Return (X, Y) of the center of cell containing provided text 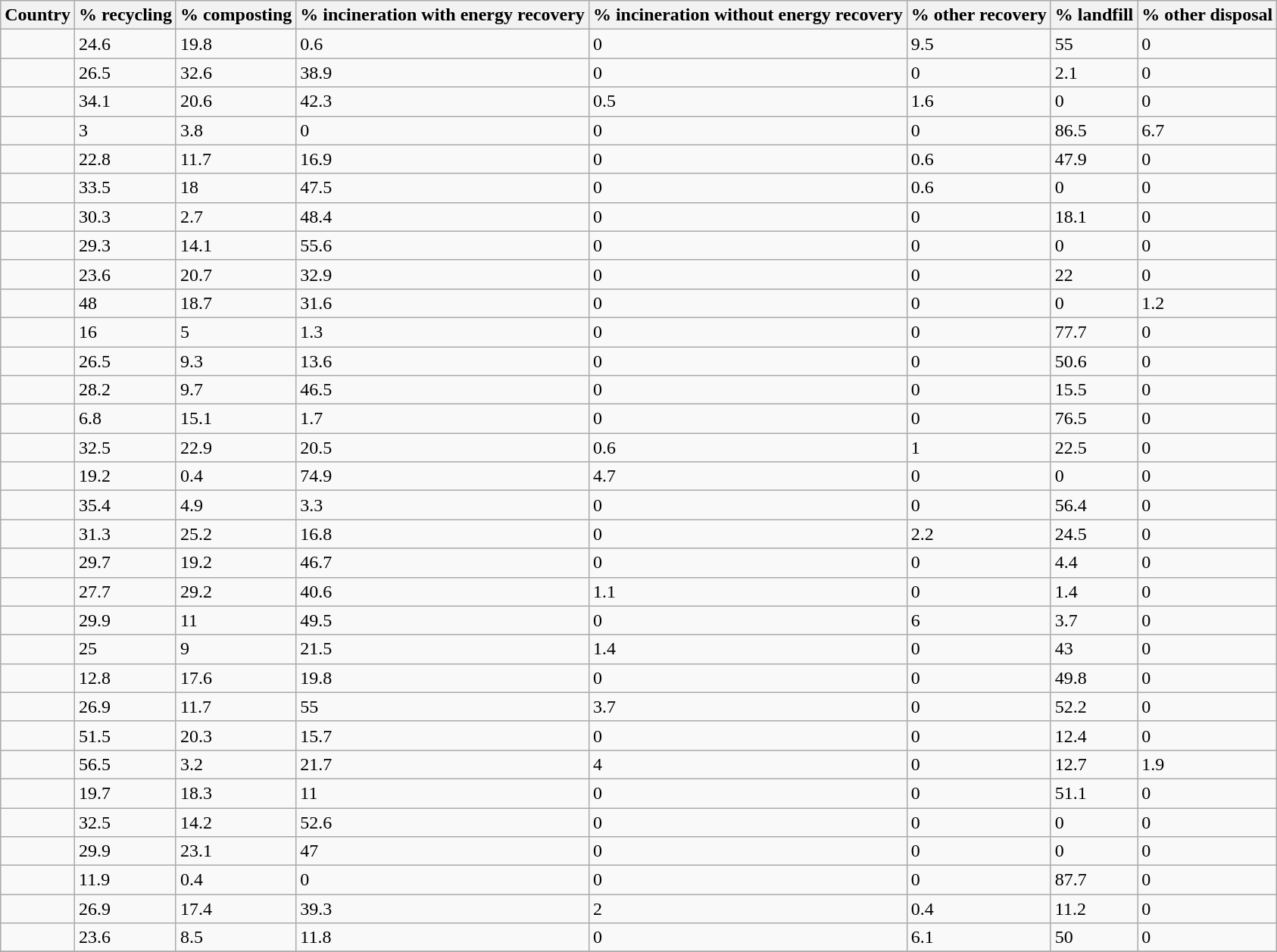
25 (125, 649)
55.6 (442, 245)
30.3 (125, 217)
43 (1094, 649)
76.5 (1094, 419)
27.7 (125, 591)
56.4 (1094, 505)
6 (979, 620)
% incineration with energy recovery (442, 15)
29.7 (125, 563)
% other disposal (1207, 15)
17.4 (236, 909)
74.9 (442, 476)
38.9 (442, 73)
47 (442, 851)
9.5 (979, 44)
5 (236, 332)
9.7 (236, 390)
23.1 (236, 851)
4 (748, 764)
16.8 (442, 534)
1 (979, 448)
11.8 (442, 938)
34.1 (125, 101)
% incineration without energy recovery (748, 15)
15.5 (1094, 390)
50 (1094, 938)
51.5 (125, 735)
20.5 (442, 448)
33.5 (125, 188)
86.5 (1094, 130)
% recycling (125, 15)
49.5 (442, 620)
32.9 (442, 274)
21.7 (442, 764)
29.2 (236, 591)
1.7 (442, 419)
39.3 (442, 909)
8.5 (236, 938)
47.9 (1094, 159)
16.9 (442, 159)
87.7 (1094, 880)
1.2 (1207, 303)
21.5 (442, 649)
3.8 (236, 130)
6.8 (125, 419)
3 (125, 130)
% landfill (1094, 15)
31.3 (125, 534)
4.9 (236, 505)
49.8 (1094, 678)
12.8 (125, 678)
16 (125, 332)
24.5 (1094, 534)
31.6 (442, 303)
52.6 (442, 822)
20.3 (236, 735)
19.7 (125, 793)
12.4 (1094, 735)
1.1 (748, 591)
11.2 (1094, 909)
3.3 (442, 505)
9 (236, 649)
46.7 (442, 563)
11.9 (125, 880)
28.2 (125, 390)
22 (1094, 274)
13.6 (442, 361)
50.6 (1094, 361)
18.7 (236, 303)
9.3 (236, 361)
20.7 (236, 274)
40.6 (442, 591)
18.1 (1094, 217)
6.1 (979, 938)
% composting (236, 15)
1.3 (442, 332)
46.5 (442, 390)
14.2 (236, 822)
22.8 (125, 159)
3.2 (236, 764)
29.3 (125, 245)
2.1 (1094, 73)
77.7 (1094, 332)
18 (236, 188)
14.1 (236, 245)
1.9 (1207, 764)
47.5 (442, 188)
32.6 (236, 73)
22.9 (236, 448)
0.5 (748, 101)
25.2 (236, 534)
12.7 (1094, 764)
48 (125, 303)
56.5 (125, 764)
15.7 (442, 735)
18.3 (236, 793)
52.2 (1094, 707)
42.3 (442, 101)
2.2 (979, 534)
1.6 (979, 101)
24.6 (125, 44)
20.6 (236, 101)
4.7 (748, 476)
17.6 (236, 678)
2.7 (236, 217)
51.1 (1094, 793)
2 (748, 909)
35.4 (125, 505)
4.4 (1094, 563)
Country (38, 15)
6.7 (1207, 130)
48.4 (442, 217)
15.1 (236, 419)
22.5 (1094, 448)
% other recovery (979, 15)
